Identify which cell holds the provided text, then report its (X, Y) central coordinate. 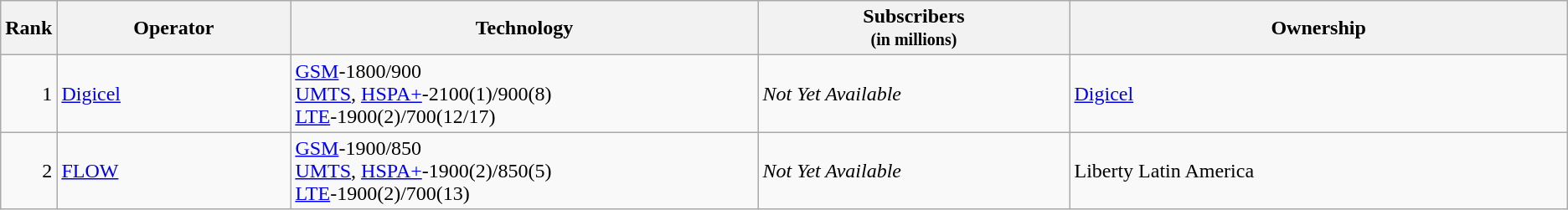
GSM-1900/850 UMTS, HSPA+-1900(2)/850(5) LTE-1900(2)/700(13) (524, 171)
1 (28, 94)
Operator (174, 28)
Subscribers(in millions) (914, 28)
Ownership (1318, 28)
Technology (524, 28)
Liberty Latin America (1318, 171)
GSM-1800/900 UMTS, HSPA+-2100(1)/900(8) LTE-1900(2)/700(12/17) (524, 94)
FLOW (174, 171)
Rank (28, 28)
2 (28, 171)
